From the cell containing the given text, extract its center point as [x, y] coordinate. 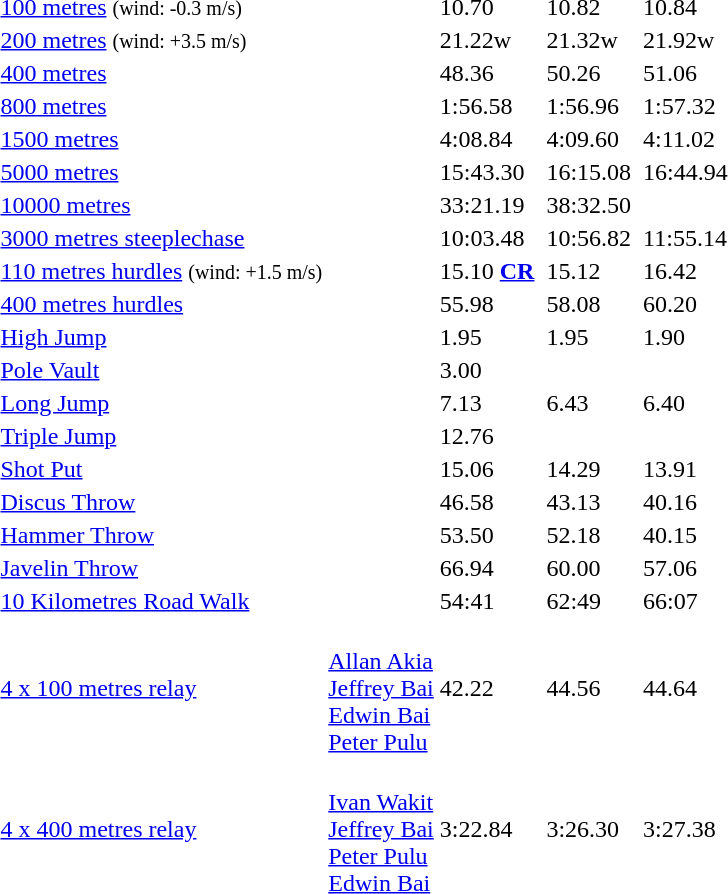
15.10 CR [487, 271]
44.56 [589, 688]
60.00 [589, 568]
43.13 [589, 502]
52.18 [589, 535]
10:03.48 [487, 238]
1:56.96 [589, 106]
48.36 [487, 73]
54:41 [487, 601]
4:09.60 [589, 139]
Allan Akia Jeffrey Bai Edwin Bai Peter Pulu [382, 688]
6.43 [589, 403]
3.00 [487, 370]
66.94 [487, 568]
21.22w [487, 40]
21.32w [589, 40]
12.76 [487, 436]
15.12 [589, 271]
7.13 [487, 403]
15.06 [487, 469]
33:21.19 [487, 205]
16:15.08 [589, 172]
55.98 [487, 304]
42.22 [487, 688]
38:32.50 [589, 205]
14.29 [589, 469]
1:56.58 [487, 106]
15:43.30 [487, 172]
58.08 [589, 304]
10:56.82 [589, 238]
62:49 [589, 601]
50.26 [589, 73]
53.50 [487, 535]
46.58 [487, 502]
4:08.84 [487, 139]
